Scan for the cell matching the given text and deliver its [X, Y] coordinate at center. 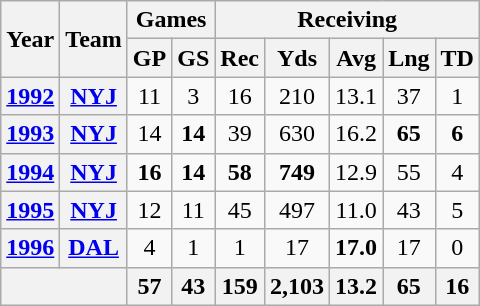
45 [240, 210]
37 [409, 96]
5 [457, 210]
12.9 [356, 172]
Yds [298, 58]
1996 [30, 248]
630 [298, 134]
1994 [30, 172]
Rec [240, 58]
TD [457, 58]
Receiving [348, 20]
0 [457, 248]
Team [94, 39]
58 [240, 172]
749 [298, 172]
1995 [30, 210]
497 [298, 210]
2,103 [298, 286]
DAL [94, 248]
210 [298, 96]
13.2 [356, 286]
57 [149, 286]
Lng [409, 58]
11.0 [356, 210]
GP [149, 58]
12 [149, 210]
Games [170, 20]
6 [457, 134]
17.0 [356, 248]
39 [240, 134]
3 [194, 96]
16.2 [356, 134]
55 [409, 172]
1993 [30, 134]
1992 [30, 96]
13.1 [356, 96]
159 [240, 286]
Avg [356, 58]
Year [30, 39]
GS [194, 58]
